Extract the (X, Y) coordinate from the center of the cell holding the provided text.  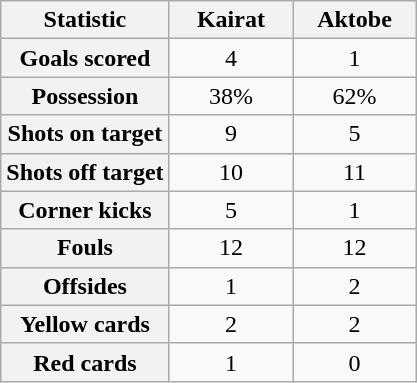
Offsides (85, 286)
Shots on target (85, 134)
62% (355, 96)
4 (231, 58)
Kairat (231, 20)
Possession (85, 96)
38% (231, 96)
0 (355, 362)
9 (231, 134)
Statistic (85, 20)
10 (231, 172)
Goals scored (85, 58)
11 (355, 172)
Yellow cards (85, 324)
Shots off target (85, 172)
Red cards (85, 362)
Fouls (85, 248)
Corner kicks (85, 210)
Aktobe (355, 20)
